Pinpoint the cell where the given text exists, returning its (X, Y) midpoint coordinate. 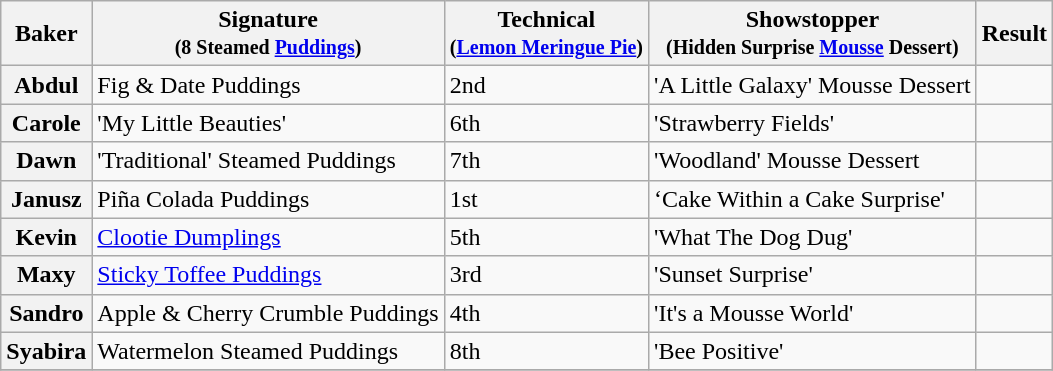
Apple & Cherry Crumble Puddings (268, 313)
3rd (546, 275)
Carole (46, 123)
Abdul (46, 85)
'Woodland' Mousse Dessert (813, 161)
4th (546, 313)
Sticky Toffee Puddings (268, 275)
6th (546, 123)
Janusz (46, 199)
Fig & Date Puddings (268, 85)
Result (1014, 34)
'It's a Mousse World' (813, 313)
'Strawberry Fields' (813, 123)
Clootie Dumplings (268, 237)
Watermelon Steamed Puddings (268, 351)
5th (546, 237)
'A Little Galaxy' Mousse Dessert (813, 85)
Dawn (46, 161)
Kevin (46, 237)
'Sunset Surprise' (813, 275)
‘Cake Within a Cake Surprise' (813, 199)
2nd (546, 85)
Showstopper(Hidden Surprise Mousse Dessert) (813, 34)
'My Little Beauties' (268, 123)
Signature(8 Steamed Puddings) (268, 34)
8th (546, 351)
Piña Colada Puddings (268, 199)
Syabira (46, 351)
Maxy (46, 275)
Baker (46, 34)
7th (546, 161)
Sandro (46, 313)
'Traditional' Steamed Puddings (268, 161)
'Bee Positive' (813, 351)
1st (546, 199)
Technical(Lemon Meringue Pie) (546, 34)
'What The Dog Dug' (813, 237)
